Determine the (X, Y) coordinate at the center of the cell enclosing the given text.  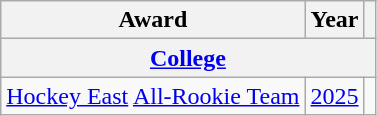
Hockey East All-Rookie Team (153, 96)
Year (334, 20)
Award (153, 20)
College (188, 58)
2025 (334, 96)
